Search for the cell housing the specified text and yield its (x, y) center coordinate. 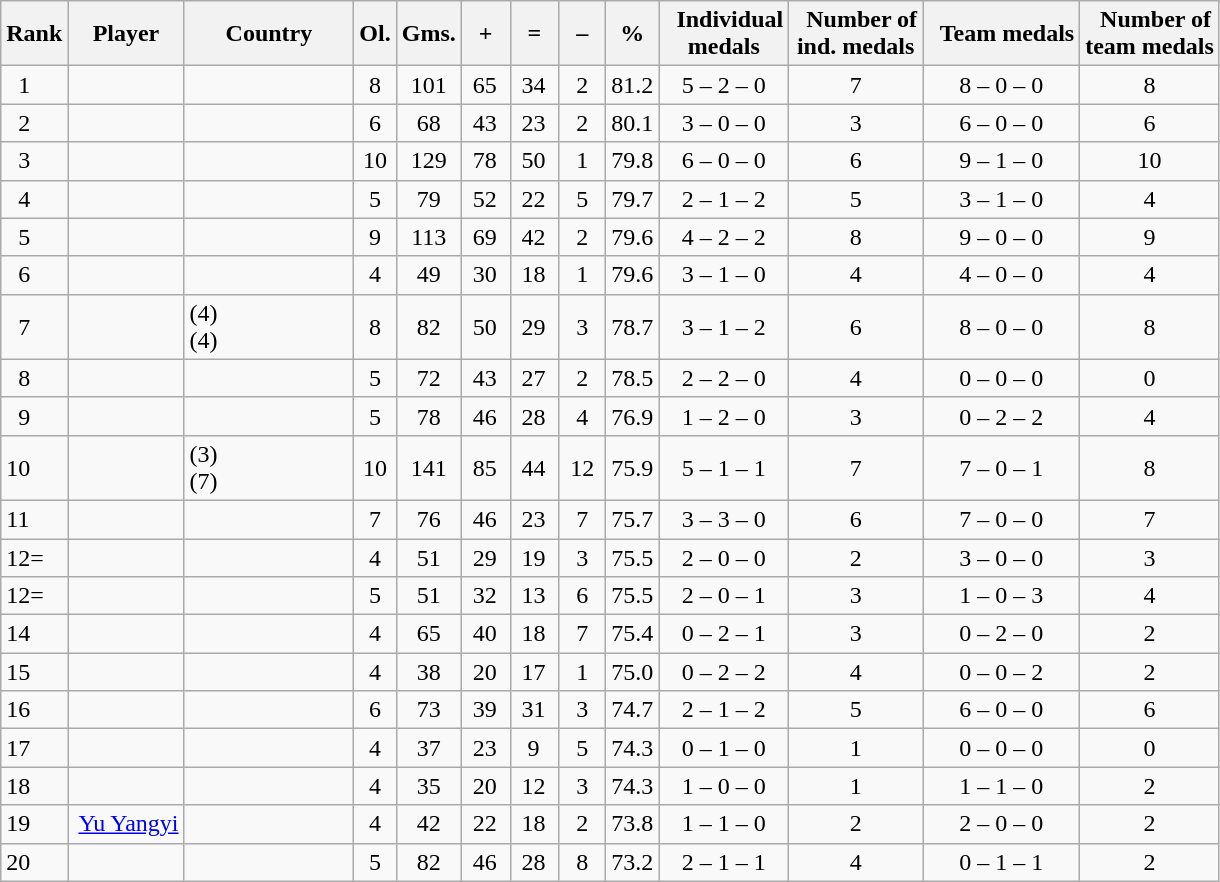
79.7 (632, 199)
2 – 1 – 1 (724, 862)
9 – 0 – 0 (1002, 237)
4 – 0 – 0 (1002, 275)
1 – 2 – 0 (724, 416)
52 (486, 199)
Team medals (1002, 34)
0 – 2 – 1 (724, 634)
0 – 1 – 0 (724, 748)
80.1 (632, 123)
= (534, 34)
15 (34, 672)
11 (34, 519)
7 – 0 – 1 (1002, 468)
Ol. (375, 34)
79.8 (632, 161)
16 (34, 710)
73.8 (632, 824)
72 (428, 378)
75.7 (632, 519)
68 (428, 123)
35 (428, 786)
Number ofind. medals (856, 34)
(3) (7) (269, 468)
78.7 (632, 326)
2 – 0 – 1 (724, 596)
31 (534, 710)
Country (269, 34)
75.9 (632, 468)
75.0 (632, 672)
39 (486, 710)
78.5 (632, 378)
3 – 3 – 0 (724, 519)
129 (428, 161)
81.2 (632, 85)
% (632, 34)
32 (486, 596)
Player (126, 34)
75.4 (632, 634)
30 (486, 275)
79 (428, 199)
Gms. (428, 34)
27 (534, 378)
13 (534, 596)
Individual medals (724, 34)
Number ofteam medals (1150, 34)
– (582, 34)
Yu Yangyi (126, 824)
7 – 0 – 0 (1002, 519)
85 (486, 468)
(4) (4) (269, 326)
49 (428, 275)
76.9 (632, 416)
1 – 0 – 0 (724, 786)
74.7 (632, 710)
0 – 1 – 1 (1002, 862)
37 (428, 748)
73.2 (632, 862)
38 (428, 672)
113 (428, 237)
76 (428, 519)
44 (534, 468)
101 (428, 85)
Rank (34, 34)
40 (486, 634)
34 (534, 85)
14 (34, 634)
5 – 2 – 0 (724, 85)
9 – 1 – 0 (1002, 161)
5 – 1 – 1 (724, 468)
0 – 0 – 2 (1002, 672)
73 (428, 710)
2 – 2 – 0 (724, 378)
141 (428, 468)
1 – 0 – 3 (1002, 596)
3 – 1 – 2 (724, 326)
4 – 2 – 2 (724, 237)
69 (486, 237)
0 – 2 – 0 (1002, 634)
+ (486, 34)
